Pinpoint the cell where the given text exists, returning its [X, Y] midpoint coordinate. 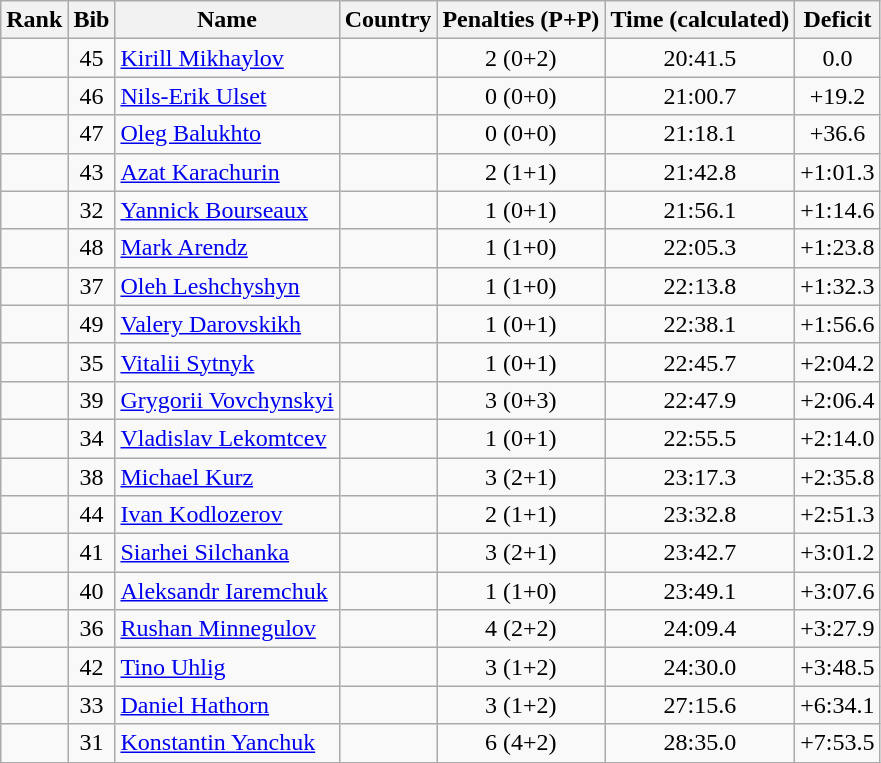
Penalties (P+P) [521, 20]
31 [92, 743]
27:15.6 [700, 705]
+2:51.3 [838, 515]
41 [92, 553]
47 [92, 134]
+2:14.0 [838, 438]
Rushan Minnegulov [227, 629]
+3:27.9 [838, 629]
21:00.7 [700, 96]
22:47.9 [700, 400]
Oleh Leshchyshyn [227, 286]
+36.6 [838, 134]
21:18.1 [700, 134]
Mark Arendz [227, 248]
39 [92, 400]
43 [92, 172]
Grygorii Vovchynskyi [227, 400]
+1:32.3 [838, 286]
46 [92, 96]
35 [92, 362]
24:30.0 [700, 667]
Siarhei Silchanka [227, 553]
Kirill Mikhaylov [227, 58]
20:41.5 [700, 58]
2 (0+2) [521, 58]
0.0 [838, 58]
49 [92, 324]
Valery Darovskikh [227, 324]
22:55.5 [700, 438]
22:45.7 [700, 362]
4 (2+2) [521, 629]
Vladislav Lekomtcev [227, 438]
34 [92, 438]
21:42.8 [700, 172]
Aleksandr Iaremchuk [227, 591]
Ivan Kodlozerov [227, 515]
+19.2 [838, 96]
40 [92, 591]
Name [227, 20]
23:32.8 [700, 515]
Oleg Balukhto [227, 134]
Michael Kurz [227, 477]
+2:04.2 [838, 362]
Country [388, 20]
+6:34.1 [838, 705]
Yannick Bourseaux [227, 210]
Time (calculated) [700, 20]
32 [92, 210]
22:13.8 [700, 286]
36 [92, 629]
+1:23.8 [838, 248]
Vitalii Sytnyk [227, 362]
22:38.1 [700, 324]
Konstantin Yanchuk [227, 743]
+1:14.6 [838, 210]
+1:01.3 [838, 172]
+7:53.5 [838, 743]
23:49.1 [700, 591]
23:17.3 [700, 477]
24:09.4 [700, 629]
28:35.0 [700, 743]
+2:35.8 [838, 477]
Deficit [838, 20]
+3:07.6 [838, 591]
37 [92, 286]
+1:56.6 [838, 324]
+2:06.4 [838, 400]
+3:48.5 [838, 667]
+3:01.2 [838, 553]
21:56.1 [700, 210]
Daniel Hathorn [227, 705]
Tino Uhlig [227, 667]
48 [92, 248]
6 (4+2) [521, 743]
Nils-Erik Ulset [227, 96]
38 [92, 477]
42 [92, 667]
45 [92, 58]
Bib [92, 20]
44 [92, 515]
Rank [34, 20]
23:42.7 [700, 553]
22:05.3 [700, 248]
3 (0+3) [521, 400]
Azat Karachurin [227, 172]
33 [92, 705]
